Pinpoint the cell where the given text exists, returning its (X, Y) midpoint coordinate. 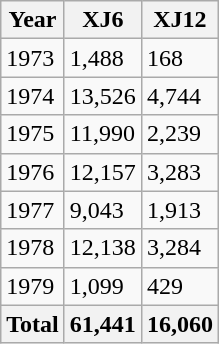
4,744 (180, 96)
2,239 (180, 134)
1,488 (102, 58)
1973 (33, 58)
Year (33, 20)
12,157 (102, 172)
1974 (33, 96)
1,099 (102, 286)
12,138 (102, 248)
1975 (33, 134)
1976 (33, 172)
1,913 (180, 210)
1977 (33, 210)
1979 (33, 286)
13,526 (102, 96)
3,284 (180, 248)
3,283 (180, 172)
XJ6 (102, 20)
168 (180, 58)
Total (33, 324)
XJ12 (180, 20)
429 (180, 286)
61,441 (102, 324)
16,060 (180, 324)
11,990 (102, 134)
1978 (33, 248)
9,043 (102, 210)
